Scan for the cell matching the given text and deliver its [x, y] coordinate at center. 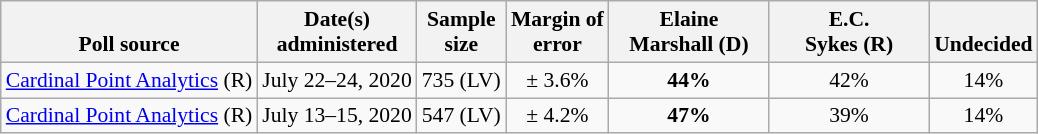
47% [689, 116]
July 13–15, 2020 [336, 116]
Date(s)administered [336, 32]
E.C.Sykes (R) [849, 32]
39% [849, 116]
ElaineMarshall (D) [689, 32]
July 22–24, 2020 [336, 80]
735 (LV) [462, 80]
Undecided [983, 32]
42% [849, 80]
44% [689, 80]
Samplesize [462, 32]
± 3.6% [558, 80]
Margin oferror [558, 32]
Poll source [130, 32]
± 4.2% [558, 116]
547 (LV) [462, 116]
